Pinpoint the cell where the given text exists, returning its [X, Y] midpoint coordinate. 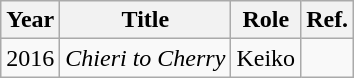
Chieri to Cherry [146, 58]
Keiko [266, 58]
Role [266, 20]
Title [146, 20]
Year [30, 20]
Ref. [328, 20]
2016 [30, 58]
